Determine the [x, y] coordinate at the center of the cell enclosing the given text.  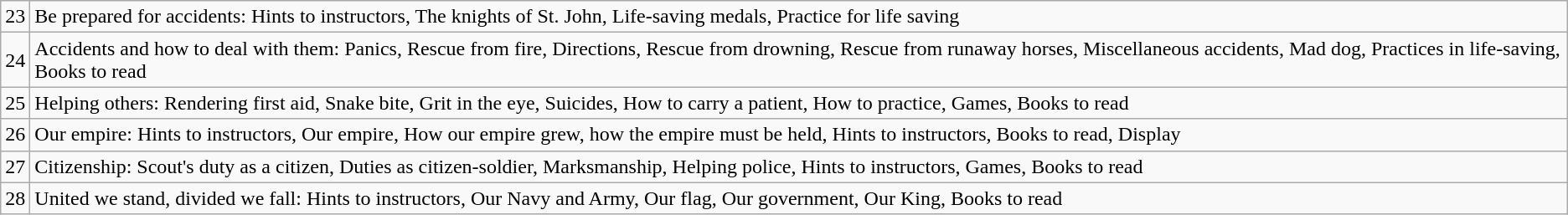
Helping others: Rendering first aid, Snake bite, Grit in the eye, Suicides, How to carry a patient, How to practice, Games, Books to read [799, 103]
23 [15, 17]
24 [15, 60]
27 [15, 166]
28 [15, 198]
Citizenship: Scout's duty as a citizen, Duties as citizen-soldier, Marksmanship, Helping police, Hints to instructors, Games, Books to read [799, 166]
25 [15, 103]
Be prepared for accidents: Hints to instructors, The knights of St. John, Life-saving medals, Practice for life saving [799, 17]
United we stand, divided we fall: Hints to instructors, Our Navy and Army, Our flag, Our government, Our King, Books to read [799, 198]
26 [15, 135]
Our empire: Hints to instructors, Our empire, How our empire grew, how the empire must be held, Hints to instructors, Books to read, Display [799, 135]
